For the text-containing cell, return its midpoint in (X, Y) coordinate format. 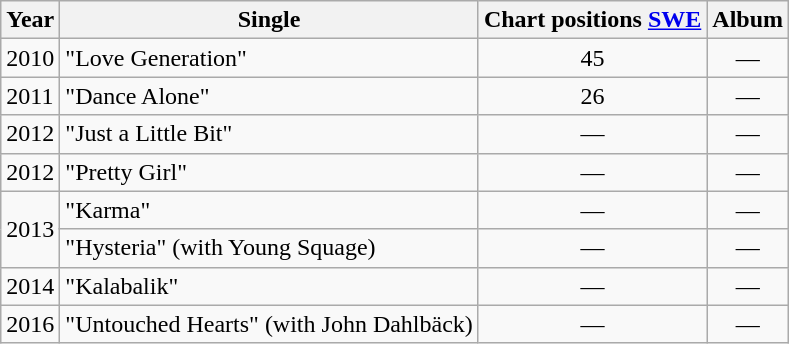
Chart positions SWE (592, 20)
2011 (30, 96)
"Hysteria" (with Young Squage) (270, 248)
Single (270, 20)
2013 (30, 229)
45 (592, 58)
"Untouched Hearts" (with John Dahlbäck) (270, 324)
2016 (30, 324)
"Love Generation" (270, 58)
"Just a Little Bit" (270, 134)
"Pretty Girl" (270, 172)
2014 (30, 286)
Year (30, 20)
26 (592, 96)
Album (748, 20)
"Kalabalik" (270, 286)
"Karma" (270, 210)
"Dance Alone" (270, 96)
2010 (30, 58)
